Pinpoint the cell where the given text exists, returning its (x, y) midpoint coordinate. 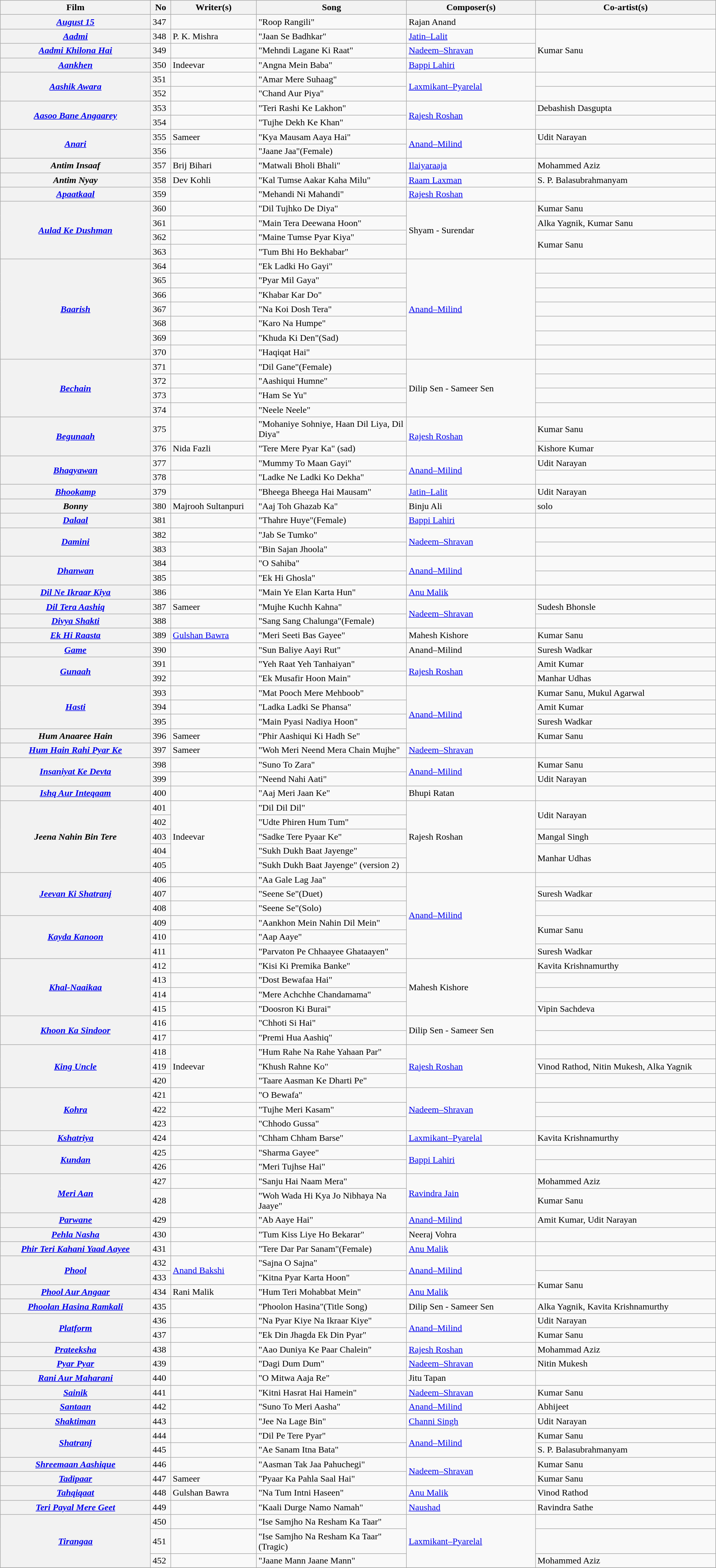
"Aasman Tak Jaa Pahuchegi" (332, 1464)
"Sajna O Sajna" (332, 1263)
364 (161, 266)
"Ladka Ladki Se Phansa" (332, 707)
"Ab Aaye Hai" (332, 1220)
Damini (76, 542)
400 (161, 793)
415 (161, 1009)
380 (161, 506)
"Aao Duniya Ke Paar Chalein" (332, 1349)
"Chand Aur Piya" (332, 94)
"Sukh Dukh Baat Jayenge" (332, 851)
Rani Malik (214, 1292)
"Mehandi Ni Mahandi" (332, 194)
Antim Insaaf (76, 165)
386 (161, 592)
Vipin Sachdeva (626, 1009)
"Mat Pooch Mere Mehboob" (332, 693)
"Suno To Meri Aasha" (332, 1407)
Phoolan Hasina Ramkali (76, 1306)
Apaatkaal (76, 194)
424 (161, 1138)
374 (161, 409)
435 (161, 1306)
"Sanju Hai Naam Mera" (332, 1181)
428 (161, 1201)
414 (161, 994)
Bhookamp (76, 492)
Channi Singh (471, 1421)
425 (161, 1153)
Begunaah (76, 436)
Jeena Nahin Bin Tere (76, 836)
Pehla Nasha (76, 1234)
Writer(s) (214, 8)
King Uncle (76, 1066)
"Ek Din Jhagda Ek Din Pyar" (332, 1335)
398 (161, 765)
"Kitni Hasrat Hai Hamein" (332, 1393)
431 (161, 1249)
Rani Aur Maharani (76, 1378)
Dev Kohli (214, 180)
"Main Ye Elan Karta Hun" (332, 592)
352 (161, 94)
"Tujhe Dekh Ke Khan" (332, 122)
"Pyar Mil Gaya" (332, 280)
357 (161, 165)
"Aashiqui Humne" (332, 381)
Nida Fazli (214, 449)
"Kitna Pyar Karta Hoon" (332, 1277)
Mangal Singh (626, 836)
413 (161, 980)
"Sang Sang Chalunga"(Female) (332, 621)
Teri Payal Mere Geet (76, 1507)
417 (161, 1037)
"O Sahiba" (332, 563)
"Jaane Mann Jaane Mann" (332, 1560)
"Ek Musafir Hoon Main" (332, 679)
373 (161, 395)
solo (626, 506)
412 (161, 966)
"Dil Gane"(Female) (332, 366)
361 (161, 223)
Dil Ne Ikraar Kiya (76, 592)
Vinod Rathod (626, 1493)
369 (161, 338)
"Neend Nahi Aati" (332, 779)
"Yeh Raat Yeh Tanhaiyan" (332, 664)
Tahqiqaat (76, 1493)
354 (161, 122)
Gunaah (76, 671)
"Karo Na Humpe" (332, 323)
Hum Anaaree Hain (76, 736)
436 (161, 1320)
"Meri Seeti Bas Gayee" (332, 635)
Bechain (76, 388)
Bhupi Ratan (471, 793)
"Chhodo Gussa" (332, 1124)
"Kisi Ki Premika Banke" (332, 966)
350 (161, 65)
426 (161, 1167)
445 (161, 1450)
Phir Teri Kahani Yaad Aayee (76, 1249)
"Tum Kiss Liye Ho Bekarar" (332, 1234)
Aashik Awara (76, 86)
"Amar Mere Suhaag" (332, 79)
Divya Shakti (76, 621)
360 (161, 209)
"Mere Achchhe Chandamama" (332, 994)
"Sun Baliye Aayi Rut" (332, 649)
"Ham Se Yu" (332, 395)
389 (161, 635)
"Pyaar Ka Pahla Saal Hai" (332, 1479)
"Suno To Zara" (332, 765)
356 (161, 151)
Tirangaa (76, 1541)
355 (161, 137)
423 (161, 1124)
399 (161, 779)
"Sharma Gayee" (332, 1153)
Ilaiyaraaja (471, 165)
Sainik (76, 1393)
"Mujhe Kuchh Kahna" (332, 606)
"Bin Sajan Jhoola" (332, 549)
358 (161, 180)
367 (161, 309)
390 (161, 649)
"Ise Samjho Na Resham Ka Taar" (332, 1522)
"Jee Na Lage Bin" (332, 1421)
"Jaane Jaa"(Female) (332, 151)
"Tere Mere Pyar Ka" (sad) (332, 449)
"Woh Meri Neend Mera Chain Mujhe" (332, 750)
"Kya Mausam Aaya Hai" (332, 137)
Amit Kumar, Udit Narayan (626, 1220)
Shyam - Surendar (471, 230)
Aadmi Khilona Hai (76, 51)
"Dost Bewafaa Hai" (332, 980)
Kumar Sanu, Mukul Agarwal (626, 693)
"O Bewafa" (332, 1095)
402 (161, 822)
"Bheega Bheega Hai Mausam" (332, 492)
351 (161, 79)
395 (161, 722)
"Dil Pe Tere Pyar" (332, 1436)
"Phoolon Hasina"(Title Song) (332, 1306)
430 (161, 1234)
"Ek Ladki Ho Gayi" (332, 266)
P. K. Mishra (214, 36)
Jitu Tapan (471, 1378)
"Hum Rahe Na Rahe Yahaan Par" (332, 1052)
372 (161, 381)
"Seene Se"(Solo) (332, 908)
"Teri Rashi Ke Lakhon" (332, 108)
359 (161, 194)
Nitin Mukesh (626, 1364)
401 (161, 808)
Kayda Kanoon (76, 937)
"Aa Gale Lag Jaa" (332, 880)
"Khabar Kar Do" (332, 295)
Aasoo Bane Angaarey (76, 115)
378 (161, 477)
"Khush Rahne Ko" (332, 1066)
Aadmi (76, 36)
366 (161, 295)
433 (161, 1277)
"Mehndi Lagane Ki Raat" (332, 51)
392 (161, 679)
Song (332, 8)
421 (161, 1095)
August 15 (76, 22)
Hum Hain Rahi Pyar Ke (76, 750)
"Aankhon Mein Nahin Dil Mein" (332, 923)
Alka Yagnik, Kavita Krishnamurthy (626, 1306)
Kshatriya (76, 1138)
"Aaj Meri Jaan Ke" (332, 793)
"Na Tum Intni Haseen" (332, 1493)
"Chhoti Si Hai" (332, 1023)
362 (161, 237)
Jeevan Ki Shatranj (76, 894)
Vinod Rathod, Nitin Mukesh, Alka Yagnik (626, 1066)
442 (161, 1407)
"Seene Se"(Duet) (332, 894)
382 (161, 535)
"Roop Rangili" (332, 22)
"Kal Tumse Aakar Kaha Milu" (332, 180)
"Thahre Huye"(Female) (332, 520)
"Main Tera Deewana Hoon" (332, 223)
Debashish Dasgupta (626, 108)
Ek Hi Raasta (76, 635)
387 (161, 606)
"Taare Aasman Ke Dharti Pe" (332, 1080)
"Matwali Bholi Bhali" (332, 165)
"Doosron Ki Burai" (332, 1009)
"Tere Dar Par Sanam"(Female) (332, 1249)
419 (161, 1066)
371 (161, 366)
Meri Aan (76, 1193)
"Parvaton Pe Chhaayee Ghataayen" (332, 951)
"Mohaniye Sohniye, Haan Dil Liya, Dil Diya" (332, 429)
409 (161, 923)
347 (161, 22)
"Main Pyasi Nadiya Hoon" (332, 722)
448 (161, 1493)
"Premi Hua Aashiq" (332, 1037)
411 (161, 951)
"Tum Bhi Ho Bekhabar" (332, 252)
Shreemaan Aashique (76, 1464)
"Khuda Ki Den"(Sad) (332, 338)
381 (161, 520)
405 (161, 865)
Ravindra Jain (471, 1193)
Santaan (76, 1407)
365 (161, 280)
"Mummy To Maan Gayi" (332, 463)
"Hum Teri Mohabbat Mein" (332, 1292)
"Ek Hi Ghosla" (332, 578)
"Dil Dil Dil" (332, 808)
370 (161, 352)
"Meri Tujhse Hai" (332, 1167)
396 (161, 736)
375 (161, 429)
Phool (76, 1270)
404 (161, 851)
376 (161, 449)
"Phir Aashiqui Ki Hadh Se" (332, 736)
"Maine Tumse Pyar Kiya" (332, 237)
Tadipaar (76, 1479)
"Sukh Dukh Baat Jayenge" (version 2) (332, 865)
Dhanwan (76, 571)
418 (161, 1052)
437 (161, 1335)
Shatranj (76, 1443)
Mohammad Aziz (626, 1349)
432 (161, 1263)
447 (161, 1479)
Co-artist(s) (626, 8)
"Na Koi Dosh Tera" (332, 309)
Rajan Anand (471, 22)
Pyar Pyar (76, 1364)
384 (161, 563)
Insaniyat Ke Devta (76, 772)
446 (161, 1464)
385 (161, 578)
Composer(s) (471, 8)
443 (161, 1421)
"Na Pyar Kiye Na Ikraar Kiye" (332, 1320)
388 (161, 621)
Khoon Ka Sindoor (76, 1030)
Game (76, 649)
449 (161, 1507)
Kishore Kumar (626, 449)
"O Mitwa Aaja Re" (332, 1378)
441 (161, 1393)
Shaktiman (76, 1421)
427 (161, 1181)
"Jab Se Tumko" (332, 535)
Abhijeet (626, 1407)
Parwane (76, 1220)
Brij Bihari (214, 165)
416 (161, 1023)
439 (161, 1364)
"Haqiqat Hai" (332, 352)
Kundan (76, 1160)
434 (161, 1292)
Raam Laxman (471, 180)
420 (161, 1080)
"Neele Neele" (332, 409)
"Sadke Tere Pyaar Ke" (332, 836)
Dil Tera Aashiq (76, 606)
438 (161, 1349)
410 (161, 937)
"Ae Sanam Itna Bata" (332, 1450)
"Dagi Dum Dum" (332, 1364)
"Dil Tujhko De Diya" (332, 209)
377 (161, 463)
"Ladke Ne Ladki Ko Dekha" (332, 477)
"Chham Chham Barse" (332, 1138)
393 (161, 693)
406 (161, 880)
Baarish (76, 309)
383 (161, 549)
Bhagyawan (76, 470)
No (161, 8)
451 (161, 1541)
368 (161, 323)
Dalaal (76, 520)
348 (161, 36)
363 (161, 252)
450 (161, 1522)
Phool Aur Angaar (76, 1292)
Antim Nyay (76, 180)
349 (161, 51)
"Udte Phiren Hum Tum" (332, 822)
Aulad Ke Dushman (76, 230)
394 (161, 707)
"Aaj Toh Ghazab Ka" (332, 506)
Prateeksha (76, 1349)
403 (161, 836)
422 (161, 1109)
Ishq Aur Inteqaam (76, 793)
407 (161, 894)
Khal-Naaikaa (76, 987)
"Woh Wada Hi Kya Jo Nibhaya Na Jaaye" (332, 1201)
"Kaali Durge Namo Namah" (332, 1507)
408 (161, 908)
353 (161, 108)
"Aap Aaye" (332, 937)
Ravindra Sathe (626, 1507)
Sudesh Bhonsle (626, 606)
Alka Yagnik, Kumar Sanu (626, 223)
Aankhen (76, 65)
"Ise Samjho Na Resham Ka Taar"(Tragic) (332, 1541)
Kohra (76, 1109)
"Angna Mein Baba" (332, 65)
Binju Ali (471, 506)
429 (161, 1220)
Film (76, 8)
Platform (76, 1328)
Bonny (76, 506)
Anari (76, 144)
397 (161, 750)
444 (161, 1436)
"Tujhe Meri Kasam" (332, 1109)
Neeraj Vohra (471, 1234)
"Jaan Se Badhkar" (332, 36)
Anand Bakshi (214, 1270)
Naushad (471, 1507)
391 (161, 664)
452 (161, 1560)
Hasti (76, 707)
Majrooh Sultanpuri (214, 506)
440 (161, 1378)
379 (161, 492)
